Output the (x, y) coordinate of the center of the cell containing the given text.  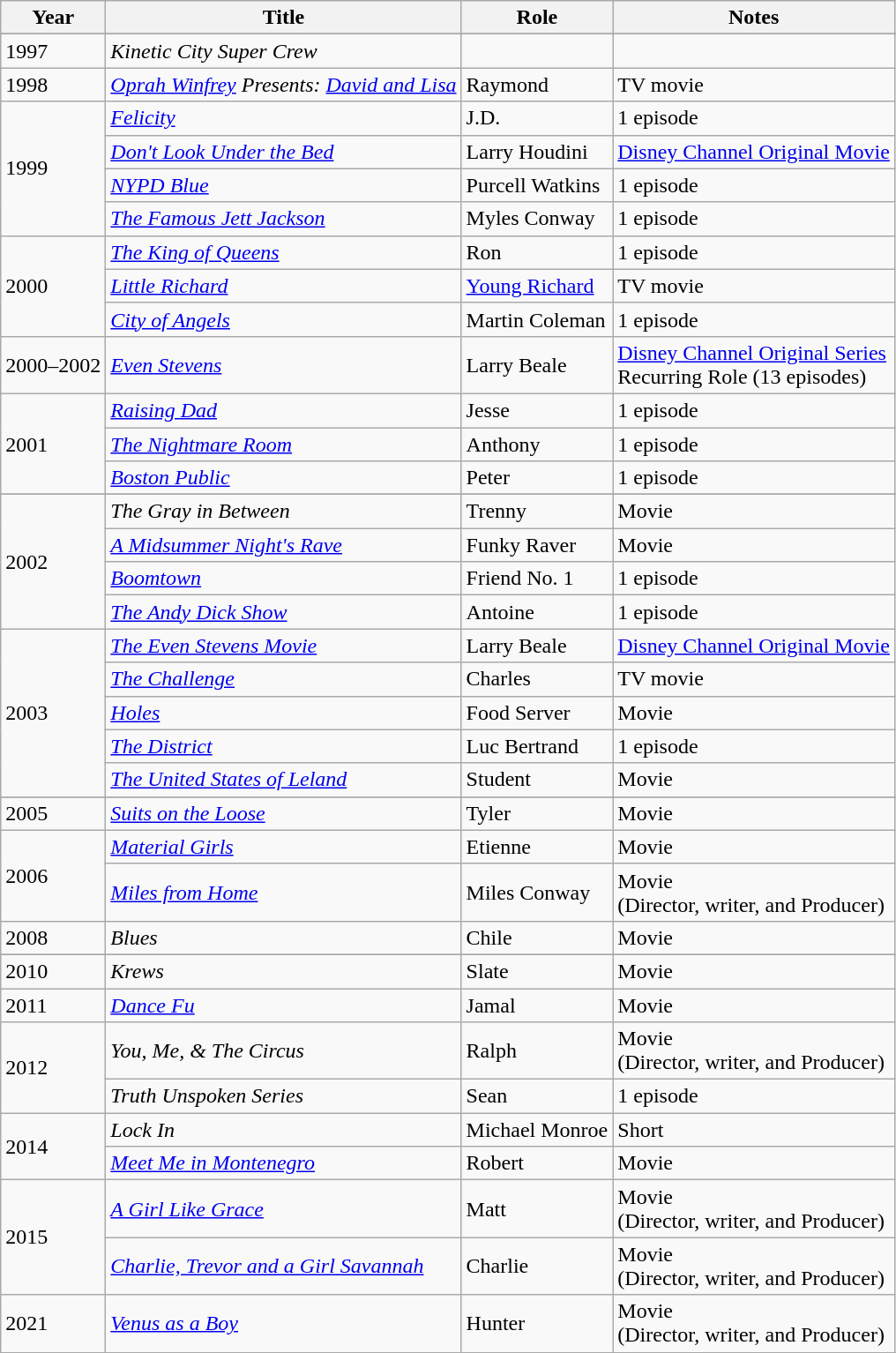
2000–2002 (53, 365)
Charlie (537, 1267)
Funky Raver (537, 545)
The Famous Jett Jackson (284, 219)
Raising Dad (284, 410)
1997 (53, 51)
Holes (284, 713)
2000 (53, 286)
Michael Monroe (537, 1130)
Trenny (537, 512)
Myles Conway (537, 219)
The King of Queens (284, 252)
2014 (53, 1147)
Sean (537, 1096)
Title (284, 18)
Jesse (537, 410)
2001 (53, 444)
Tyler (537, 813)
J.D. (537, 118)
Peter (537, 478)
Kinetic City Super Crew (284, 51)
Even Stevens (284, 365)
Miles from Home (284, 893)
Martin Coleman (537, 319)
You, Me, & The Circus (284, 1051)
Miles Conway (537, 893)
Little Richard (284, 286)
Friend No. 1 (537, 579)
Robert (537, 1163)
1998 (53, 85)
Jamal (537, 1005)
2003 (53, 713)
Truth Unspoken Series (284, 1096)
2011 (53, 1005)
Young Richard (537, 286)
Dance Fu (284, 1005)
Charlie, Trevor and a Girl Savannah (284, 1267)
Blues (284, 938)
The Gray in Between (284, 512)
The Even Stevens Movie (284, 646)
Boomtown (284, 579)
Chile (537, 938)
Felicity (284, 118)
A Girl Like Grace (284, 1208)
A Midsummer Night's Rave (284, 545)
Krews (284, 971)
Raymond (537, 85)
Disney Channel Original SeriesRecurring Role (13 episodes) (754, 365)
Hunter (537, 1323)
Larry Houdini (537, 152)
NYPD Blue (284, 185)
2008 (53, 938)
The Nightmare Room (284, 444)
Lock In (284, 1130)
2005 (53, 813)
Boston Public (284, 478)
The Andy Dick Show (284, 612)
Short (754, 1130)
2006 (53, 875)
The United States of Leland (284, 780)
Oprah Winfrey Presents: David and Lisa (284, 85)
2012 (53, 1067)
Anthony (537, 444)
Suits on the Loose (284, 813)
2021 (53, 1323)
City of Angels (284, 319)
The Challenge (284, 679)
Meet Me in Montenegro (284, 1163)
Luc Bertrand (537, 746)
2015 (53, 1237)
2002 (53, 562)
Slate (537, 971)
Etienne (537, 847)
2010 (53, 971)
The District (284, 746)
Food Server (537, 713)
1999 (53, 168)
Don't Look Under the Bed (284, 152)
Antoine (537, 612)
Role (537, 18)
Ralph (537, 1051)
Student (537, 780)
Year (53, 18)
Material Girls (284, 847)
Charles (537, 679)
Notes (754, 18)
Matt (537, 1208)
Purcell Watkins (537, 185)
Venus as a Boy (284, 1323)
Ron (537, 252)
